Capture the cell that displays the provided text and extract its (X, Y) central coordinate. 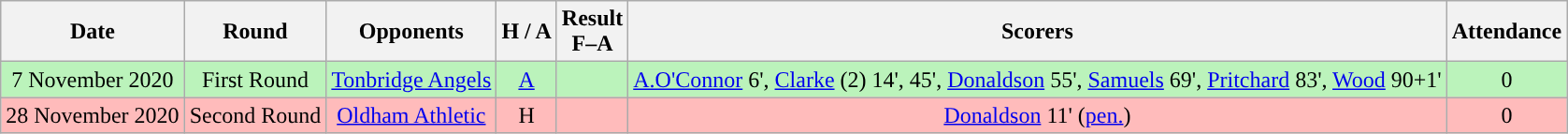
H / A (526, 32)
Attendance (1506, 32)
ResultF–A (592, 32)
7 November 2020 (93, 80)
28 November 2020 (93, 115)
First Round (255, 80)
Scorers (1038, 32)
H (526, 115)
Opponents (411, 32)
Second Round (255, 115)
Tonbridge Angels (411, 80)
Oldham Athletic (411, 115)
Date (93, 32)
A (526, 80)
A.O'Connor 6', Clarke (2) 14', 45', Donaldson 55', Samuels 69', Pritchard 83', Wood 90+1' (1038, 80)
Round (255, 32)
Donaldson 11' (pen.) (1038, 115)
